From the cell containing the given text, extract its center point as (X, Y) coordinate. 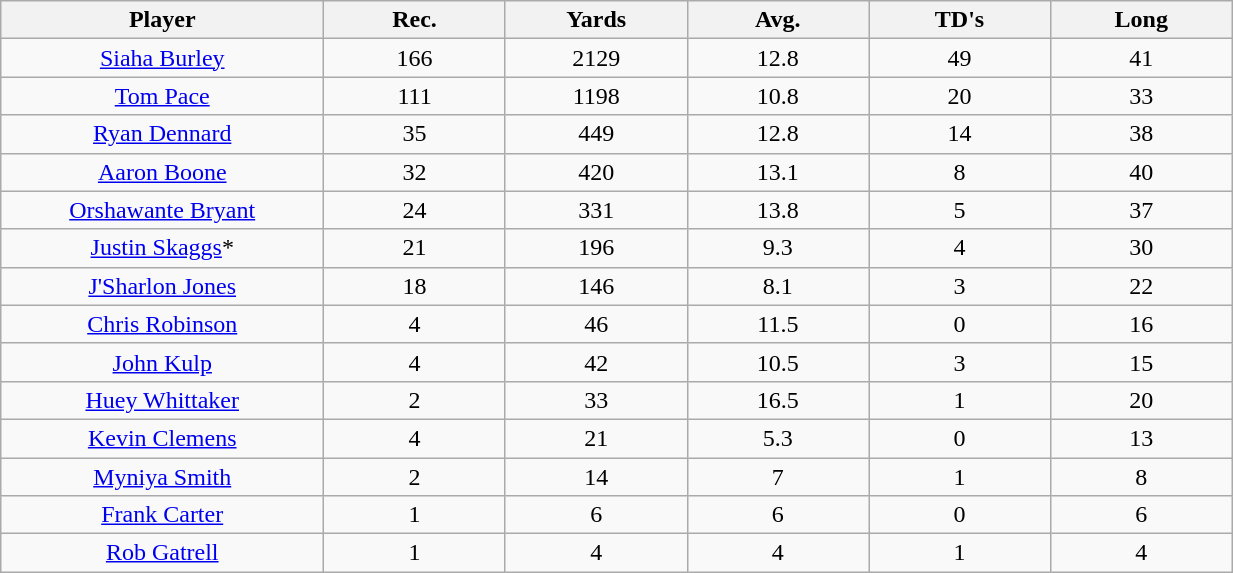
5.3 (778, 438)
30 (1141, 248)
Ryan Dennard (162, 134)
8.1 (778, 286)
22 (1141, 286)
146 (596, 286)
5 (960, 210)
9.3 (778, 248)
TD's (960, 20)
449 (596, 134)
Kevin Clemens (162, 438)
Tom Pace (162, 96)
11.5 (778, 324)
2129 (596, 58)
1198 (596, 96)
24 (415, 210)
Yards (596, 20)
Aaron Boone (162, 172)
15 (1141, 362)
10.8 (778, 96)
Player (162, 20)
32 (415, 172)
Chris Robinson (162, 324)
Long (1141, 20)
Siaha Burley (162, 58)
10.5 (778, 362)
40 (1141, 172)
331 (596, 210)
13 (1141, 438)
37 (1141, 210)
49 (960, 58)
J'Sharlon Jones (162, 286)
38 (1141, 134)
Justin Skaggs* (162, 248)
John Kulp (162, 362)
16.5 (778, 400)
16 (1141, 324)
Avg. (778, 20)
18 (415, 286)
196 (596, 248)
13.1 (778, 172)
Myniya Smith (162, 477)
111 (415, 96)
Frank Carter (162, 515)
42 (596, 362)
Huey Whittaker (162, 400)
Rec. (415, 20)
Rob Gatrell (162, 553)
46 (596, 324)
35 (415, 134)
41 (1141, 58)
Orshawante Bryant (162, 210)
166 (415, 58)
7 (778, 477)
13.8 (778, 210)
420 (596, 172)
